Output the (x, y) coordinate of the center of the cell containing the given text.  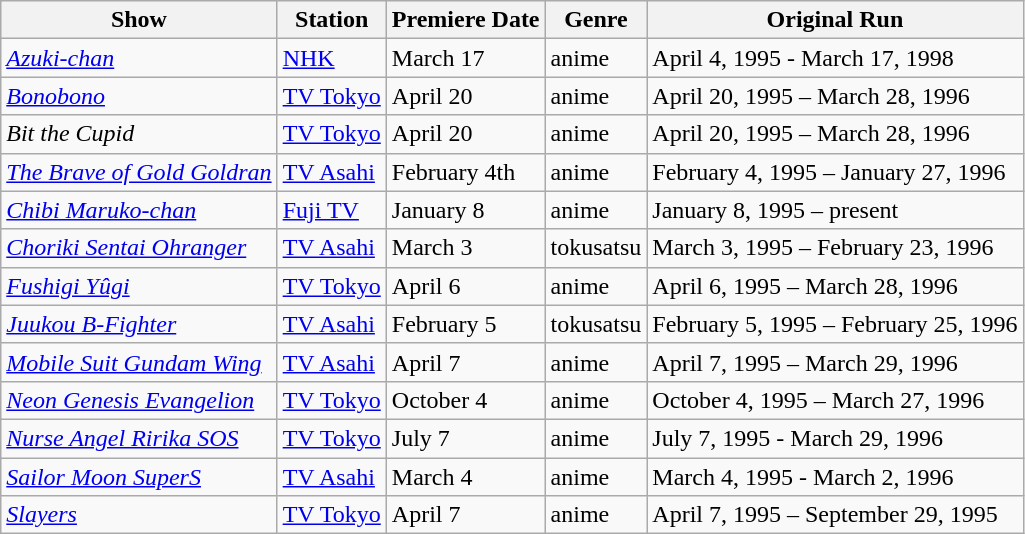
October 4 (466, 400)
Genre (596, 20)
February 5, 1995 – February 25, 1996 (835, 324)
Mobile Suit Gundam Wing (139, 362)
October 4, 1995 – March 27, 1996 (835, 400)
The Brave of Gold Goldran (139, 172)
January 8, 1995 – present (835, 210)
March 4, 1995 - March 2, 1996 (835, 477)
Slayers (139, 515)
July 7, 1995 - March 29, 1996 (835, 438)
Nurse Angel Ririka SOS (139, 438)
April 6 (466, 286)
April 7, 1995 – September 29, 1995 (835, 515)
February 4th (466, 172)
Choriki Sentai Ohranger (139, 248)
Sailor Moon SuperS (139, 477)
Station (332, 20)
Fuji TV (332, 210)
July 7 (466, 438)
March 3, 1995 – February 23, 1996 (835, 248)
NHK (332, 58)
Neon Genesis Evangelion (139, 400)
April 4, 1995 - March 17, 1998 (835, 58)
Azuki-chan (139, 58)
Original Run (835, 20)
February 4, 1995 – January 27, 1996 (835, 172)
Show (139, 20)
March 3 (466, 248)
Premiere Date (466, 20)
Fushigi Yûgi (139, 286)
Bit the Cupid (139, 134)
March 4 (466, 477)
Bonobono (139, 96)
April 6, 1995 – March 28, 1996 (835, 286)
April 7, 1995 – March 29, 1996 (835, 362)
February 5 (466, 324)
Juukou B-Fighter (139, 324)
Chibi Maruko-chan (139, 210)
March 17 (466, 58)
January 8 (466, 210)
